Capture the cell that displays the provided text and extract its (x, y) central coordinate. 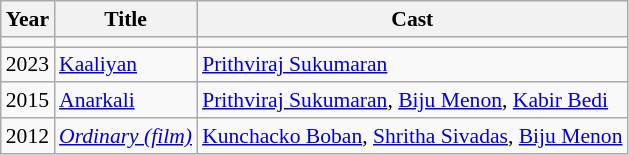
Kunchacko Boban, Shritha Sivadas, Biju Menon (412, 136)
Cast (412, 19)
Anarkali (126, 101)
Kaaliyan (126, 65)
Prithviraj Sukumaran, Biju Menon, Kabir Bedi (412, 101)
Title (126, 19)
2023 (28, 65)
Ordinary (film) (126, 136)
Prithviraj Sukumaran (412, 65)
2015 (28, 101)
2012 (28, 136)
Year (28, 19)
